From the cell containing the given text, extract its center point as (x, y) coordinate. 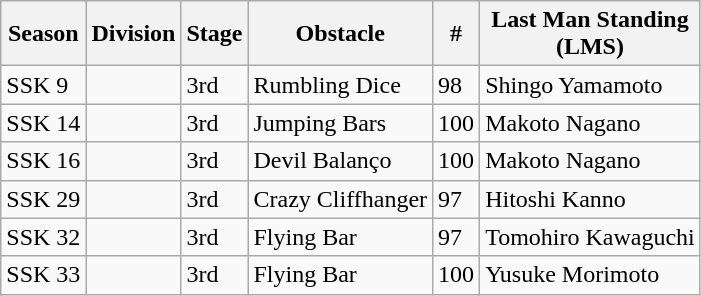
Crazy Cliffhanger (340, 199)
SSK 14 (44, 123)
Shingo Yamamoto (590, 85)
SSK 32 (44, 237)
Hitoshi Kanno (590, 199)
Obstacle (340, 34)
Division (134, 34)
SSK 9 (44, 85)
SSK 33 (44, 275)
SSK 16 (44, 161)
SSK 29 (44, 199)
Stage (214, 34)
Rumbling Dice (340, 85)
Season (44, 34)
98 (456, 85)
Last Man Standing(LMS) (590, 34)
Tomohiro Kawaguchi (590, 237)
Jumping Bars (340, 123)
# (456, 34)
Yusuke Morimoto (590, 275)
Devil Balanço (340, 161)
